Output the (x, y) coordinate of the center of the cell containing the given text.  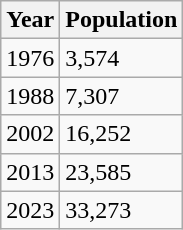
23,585 (122, 172)
2002 (30, 134)
33,273 (122, 210)
2013 (30, 172)
16,252 (122, 134)
1976 (30, 58)
7,307 (122, 96)
2023 (30, 210)
1988 (30, 96)
3,574 (122, 58)
Population (122, 20)
Year (30, 20)
